Find where the given text appears and provide that cell's center as [X, Y] coordinate. 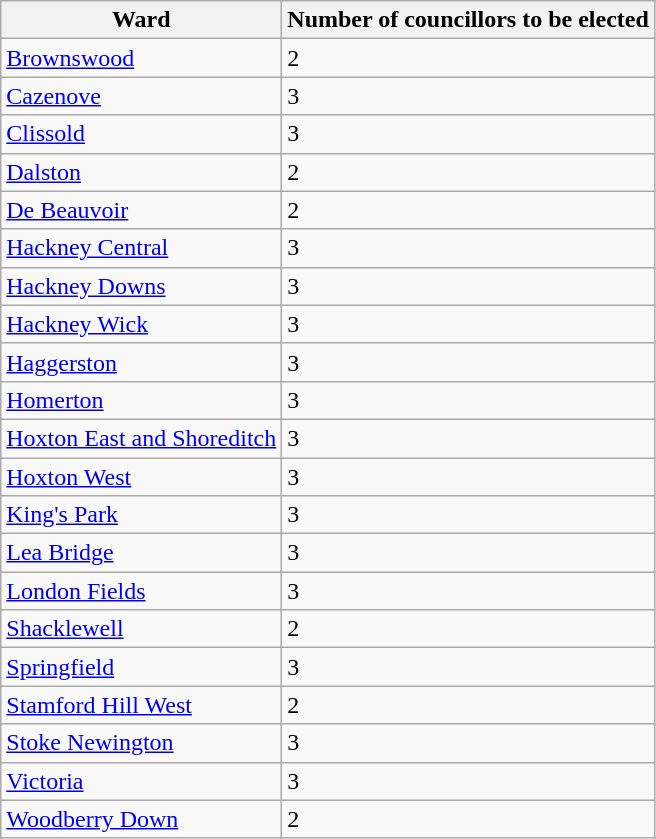
Hackney Central [142, 248]
Cazenove [142, 96]
Springfield [142, 667]
Woodberry Down [142, 819]
Homerton [142, 400]
Hoxton West [142, 477]
Brownswood [142, 58]
Haggerston [142, 362]
King's Park [142, 515]
Shacklewell [142, 629]
Stoke Newington [142, 743]
Number of councillors to be elected [468, 20]
Hackney Wick [142, 324]
Stamford Hill West [142, 705]
Lea Bridge [142, 553]
Ward [142, 20]
Dalston [142, 172]
Hoxton East and Shoreditch [142, 438]
Hackney Downs [142, 286]
London Fields [142, 591]
Clissold [142, 134]
De Beauvoir [142, 210]
Victoria [142, 781]
